From the cell containing the given text, extract its center point as [X, Y] coordinate. 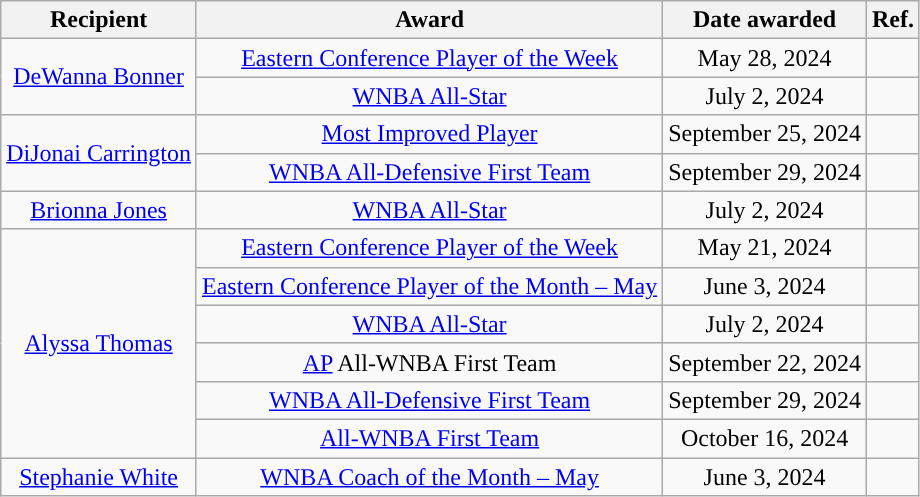
October 16, 2024 [765, 438]
DiJonai Carrington [99, 153]
Ref. [892, 20]
Brionna Jones [99, 210]
DeWanna Bonner [99, 77]
Recipient [99, 20]
Most Improved Player [429, 134]
AP All-WNBA First Team [429, 362]
September 25, 2024 [765, 134]
May 21, 2024 [765, 248]
Eastern Conference Player of the Month – May [429, 286]
All-WNBA First Team [429, 438]
Date awarded [765, 20]
Stephanie White [99, 477]
WNBA Coach of the Month – May [429, 477]
Alyssa Thomas [99, 343]
May 28, 2024 [765, 58]
September 22, 2024 [765, 362]
Award [429, 20]
